Pinpoint the cell where the given text exists, returning its [X, Y] midpoint coordinate. 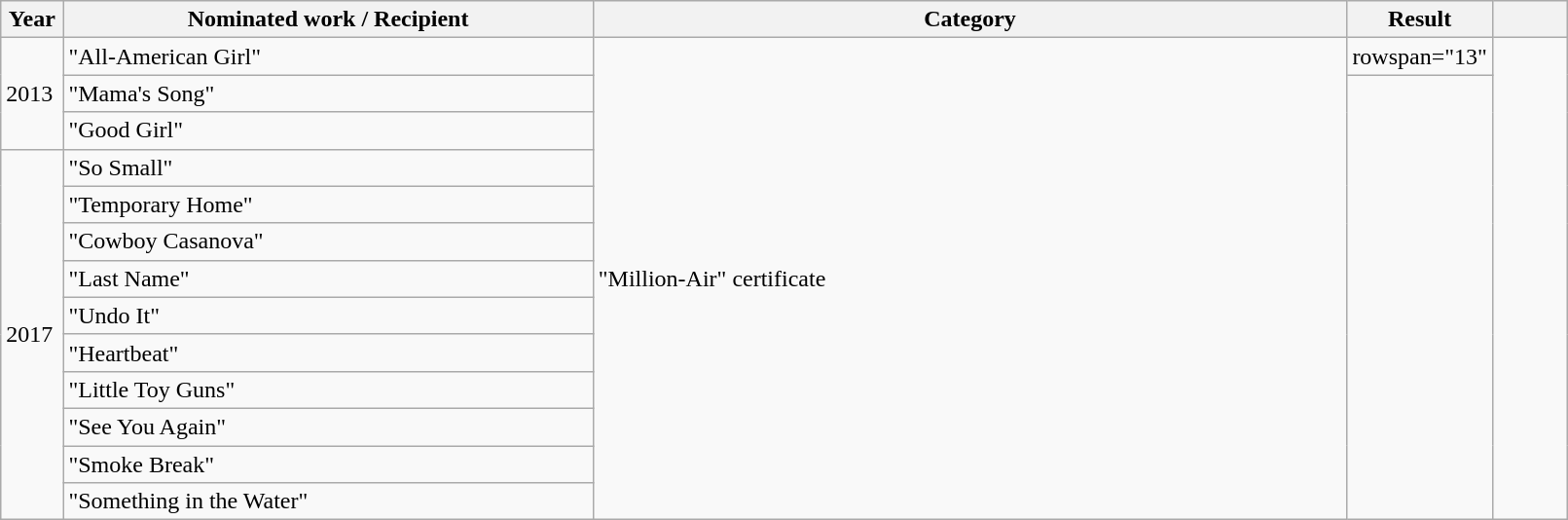
Result [1420, 19]
Nominated work / Recipient [328, 19]
"All-American Girl" [328, 56]
"Temporary Home" [328, 204]
"Million-Air" certificate [969, 279]
"Mama's Song" [328, 93]
"Little Toy Guns" [328, 390]
"See You Again" [328, 427]
"Smoke Break" [328, 464]
Category [969, 19]
"Good Girl" [328, 130]
"So Small" [328, 167]
Year [32, 19]
"Cowboy Casanova" [328, 241]
"Last Name" [328, 279]
"Undo It" [328, 316]
rowspan="13" [1420, 56]
2017 [32, 335]
"Something in the Water" [328, 501]
"Heartbeat" [328, 353]
2013 [32, 93]
